Determine the (X, Y) coordinate at the center of the cell enclosing the given text.  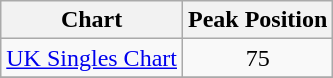
Chart (92, 20)
75 (257, 58)
UK Singles Chart (92, 58)
Peak Position (257, 20)
